Identify which cell holds the provided text, then report its [x, y] central coordinate. 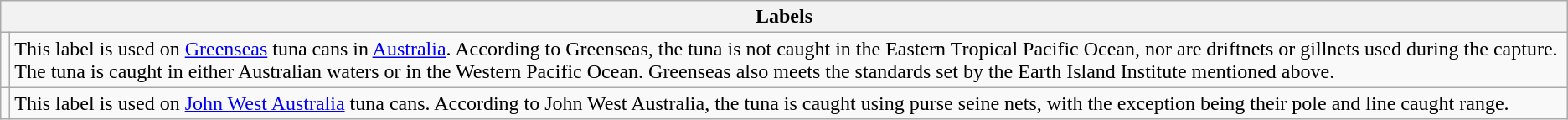
Labels [784, 17]
